Return the (X, Y) coordinate for the center point of the cell that contains the specified text.  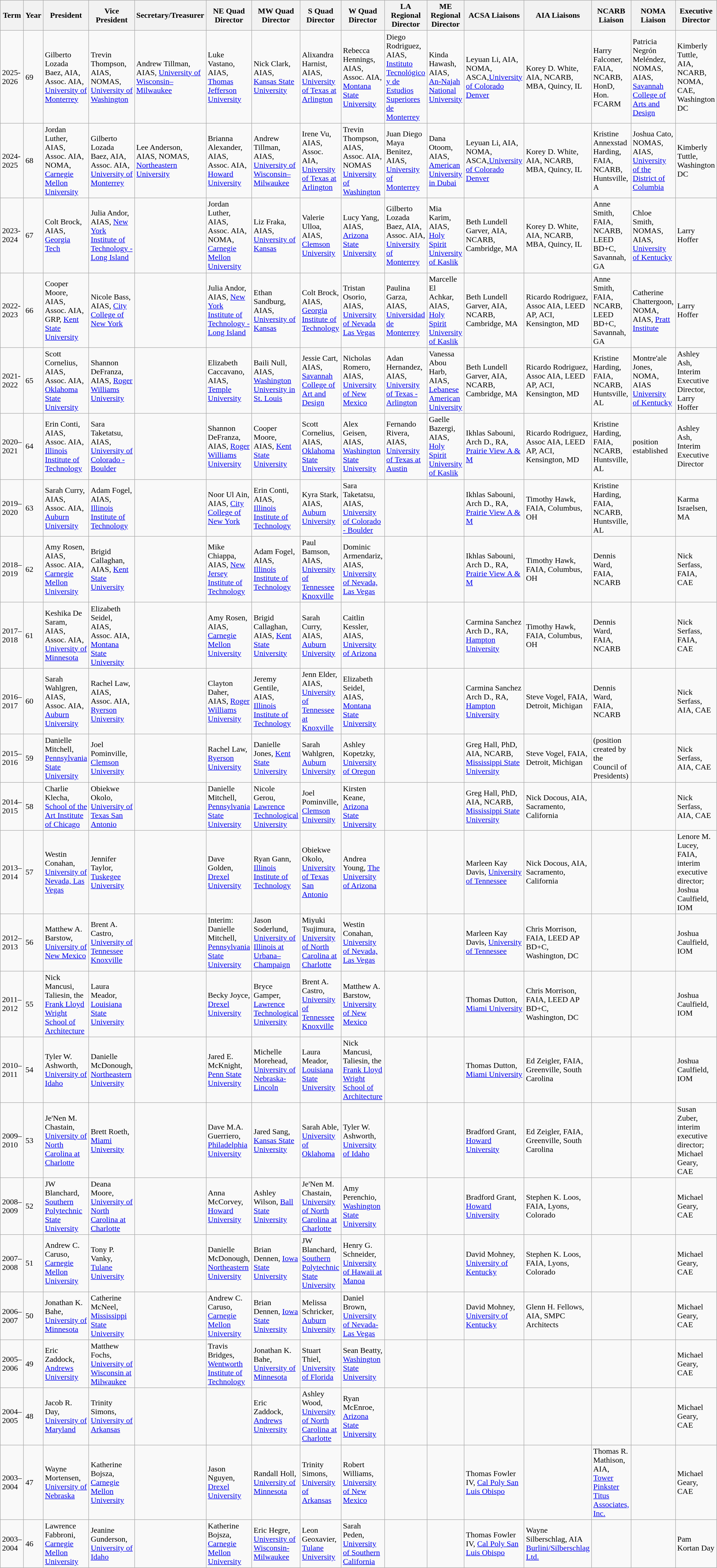
Marcelle El Achkar, AIAS, Holy Spirit University of Kaslik (446, 310)
Erin Conti, AIAS, Assoc. AIA, Illinois Institute of Technology (66, 446)
Ryan Gann, Illinois Institute of Technology (276, 872)
Robert Williams, University of New Mexico (363, 1482)
Amy Rosen, AIAS, Carnegie Mellon University (229, 635)
Jason Nguyen, Drexel University (229, 1482)
59 (34, 758)
Mia Karim, AIAS, Holy Spirit University of Kaslik (446, 235)
51 (34, 1263)
Eric Hegre, University of Wisconsin-Milwaukee (276, 1544)
Executive Director (696, 15)
Ashley Ash, Interim Executive Director (696, 446)
2007–2008 (12, 1263)
2021-2022 (12, 380)
Jared E. McKnight, Penn State University (229, 1070)
47 (34, 1482)
2009–2010 (12, 1140)
58 (34, 806)
Lenore M. Lucey, FAIA, interim executive director; Joshua Caulfield, IOM (696, 872)
2014–2015 (12, 806)
Sarah Wahlgren, AIAS, Assoc. AIA, Auburn University (66, 701)
Clayton Daher, AIAS, Roger Williams University (229, 701)
NCARB Liaison (611, 15)
Nick Clark, AIAS, Kansas State University (276, 77)
Ashley Wood, University of North Carolina at Charlotte (320, 1416)
Colt Brock, AIAS, Georgia Tech (66, 235)
64 (34, 446)
Elizabeth Caccavano, AIAS, Temple University (229, 380)
Interim: Danielle Mitchell, Pennsylvania State University (229, 943)
2022-2023 (12, 310)
Ashley Ash, Interim Executive Director, Larry Hoffer (696, 380)
Jeanine Gunderson, University of Idaho (112, 1544)
Liz Fraka, AIAS, University of Kansas (276, 235)
Daniel Brown, University of Nevada-Las Vegas (363, 1316)
NE Quad Director (229, 15)
Kyra Stark, AIAS, Auburn University (320, 508)
63 (34, 508)
Harry Falconer, FAIA, NCARB, HonD, Hon. FCARM (611, 77)
Lee Anderson, AIAS, NOMAS, Northeastern University (170, 161)
Anna McCorvey, Howard University (229, 1206)
Keshika De Saram, AIAS, Assoc. AIA, University of Minnesota (66, 635)
Noor Ul Ain, AIAS, City College of New York (229, 508)
Fernando Rivera, AIAS, University of Texas at Austin (406, 446)
Irene Vu, AIAS, Assoc. AIA, University of Texas at Arlington (320, 161)
Trevin Thompson, AIAS, NOMAS, University of Washington (112, 77)
Michelle Morehead, University of Nebraska-Lincoln (276, 1070)
56 (34, 943)
Valerie Ulloa, AIAS, Clemson University (320, 235)
Catherine Chattergoon, NOMA, AIAS, Pratt Institute (653, 310)
53 (34, 1140)
2017–2018 (12, 635)
Karma Israelsen, MA (696, 508)
Nicole Gerou, Lawrence Technological University (276, 806)
2018–2019 (12, 569)
Rebecca Hennings, AIAS, Assoc. AIA, Montana State University (363, 77)
Year (34, 15)
Matthew Fochs, University of Wisconsin at Milwaukee (112, 1364)
MW Quad Director (276, 15)
Juan Diego Maya Benitez, AIAS, University of Monterrey (406, 161)
Pam Kortan Day (696, 1544)
Jared Sang, Kansas State University (276, 1140)
Dave M.A. Guerriero, Philadelphia University (229, 1140)
Susan Zuber, interim executive director; Michael Geary, CAE (696, 1140)
2013–2014 (12, 872)
2023-2024 (12, 235)
Mike Chiappa, AIAS, New Jersey Institute of Technology (229, 569)
Elizabeth Seidel, AIAS, Assoc. AIA, Montana State University (112, 635)
2012–2013 (12, 943)
Amy Perenchio, Washington State University (363, 1206)
Charlie Klecha, School of the Art Institute of Chicago (66, 806)
Wayne Silberschlag, AIA Burlini/Silberschlag Ltd. (558, 1544)
Lucy Yang, AIAS, Arizona State University (363, 235)
46 (34, 1544)
67 (34, 235)
Erin Conti, AIAS, Illinois Institute of Technology (276, 508)
Jason Soderlund, University of Illinois at Urbana–Champaign (276, 943)
2010–2011 (12, 1070)
Sean Beatty, Washington State University (363, 1364)
President (66, 15)
Sarah Wahlgren, Auburn University (320, 758)
2024-2025 (12, 161)
Ethan Sandburg, AIAS, University of Kansas (276, 310)
Amy Rosen, AIAS, Assoc. AIA, Carnegie Mellon University (66, 569)
Joshua Cato, NOMAS, AIAS, University of the District of Columbia (653, 161)
2015–2016 (12, 758)
Danielle Jones, Kent State University (276, 758)
Sarah Curry, AIAS, Assoc. AIA, Auburn University (66, 508)
Elizabeth Seidel, AIAS, Montana State University (363, 701)
LA Regional Director (406, 15)
52 (34, 1206)
62 (34, 569)
Jennifer Taylor, Tuskegee University (112, 872)
NOMA Liaison (653, 15)
ME Regional Director (446, 15)
Sarah Peden, University of Southern California (363, 1544)
S Quad Director (320, 15)
Kimberly Tuttle, AIA, NCARB, NOMA, CAE, Washington DC (696, 77)
Sarah Able, University of Oklahoma (320, 1140)
54 (34, 1070)
Jeremy Gentile, AIAS, Illinois Institute of Technology (276, 701)
65 (34, 380)
57 (34, 872)
Montre'ale Jones, NOMA, AIAS University of Kentucky (653, 380)
68 (34, 161)
Tristan Osorio, AIAS, University of Nevada Las Vegas (363, 310)
Dominic Armendariz, AIAS, University of Nevada, Las Vegas (363, 569)
2019–2020 (12, 508)
Gaelle Bazergi, AIAS, Holy Spirit University of Kaslik (446, 446)
(position created by the Council of Presidents) (611, 758)
Chloe Smith, NOMAS, AIAS, University of Kentucky (653, 235)
Kinda Hawash, AIAS, An-Najah National University (446, 77)
AIA Liaisons (558, 15)
Ashley Wilson, Ball State University (276, 1206)
ACSA Liaisons (494, 15)
Vice President (112, 15)
Adan Hernandez, AIAS, University of Texas - Arlington (406, 380)
Becky Joyce, Drexel University (229, 1004)
Andrea Young, The University of Arizona (363, 872)
Thomas R. Mathison, AIA, Tower Pinkster Titus Associates, Inc. (611, 1482)
Wayne Mortensen, University of Nebraska (66, 1482)
Tony P. Vanky, Tulane University (112, 1263)
2005–2006 (12, 1364)
2016–2017 (12, 701)
Deana Moore, University of North Carolina at Charlotte (112, 1206)
50 (34, 1316)
Nicole Bass, AIAS, City College of New York (112, 310)
Miyuki Tsujimura, University of North Carolina at Charlotte (320, 943)
55 (34, 1004)
Stuart Thiel, University of Florida (320, 1364)
Ryan McEnroe, Arizona State University (363, 1416)
Patricia Negrón Meléndez, NOMAS, AIAS, Savannah College of Arts and Design (653, 77)
49 (34, 1364)
Ashley Kopetzky, University of Oregon (363, 758)
Brianna Alexander, AIAS, Assoc. AIA, Howard University (229, 161)
2011–2012 (12, 1004)
60 (34, 701)
Luke Vastano, AIAS, Thomas Jefferson University (229, 77)
Kirsten Keane, Arizona State University (363, 806)
Baili Null, AIAS, Washington University in St. Louis (276, 380)
Bryce Gamper, Lawrence Technological University (276, 1004)
Kimberly Tuttle, Washington DC (696, 161)
69 (34, 77)
Travis Bridges, Wentworth Institute of Technology (229, 1364)
Sarah Curry, AIAS, Auburn University (320, 635)
Vanessa Abou Harb, AIAS, Lebanese American University (446, 380)
Lawrence Fabbroni, Carnegie Mellon University (66, 1544)
Scott Cornelius, AIAS, Assoc. AIA, Oklahoma State University (66, 380)
2006–2007 (12, 1316)
Caitlin Kessler, AIAS, University of Arizona (363, 635)
Rachel Law, Ryerson University (229, 758)
66 (34, 310)
Jenn Elder, AIAS, University of Tennessee at Knoxville (320, 701)
2025-2026 (12, 77)
Leon Geoxavier, Tulane University (320, 1544)
Catherine McNeel, Mississippi State University (112, 1316)
2008–2009 (12, 1206)
Cooper Moore, AIAS, Kent State University (276, 446)
Nicholas Romero, AIAS, University of New Mexico (363, 380)
Rachel Law, AIAS, Assoc. AIA, Ryerson University (112, 701)
W Quad Director (363, 15)
Dave Golden, Drexel University (229, 872)
Secretary/Treasurer (170, 15)
Glenn H. Fellows, AIA, SMPC Architects (558, 1316)
Paulina Garza, AIAS, Universidad de Monterrey (406, 310)
2004–2005 (12, 1416)
Term (12, 15)
Diego Rodriguez, AIAS, Instituto Tecnológico y de Estudios Superiores de Monterrey (406, 77)
Melissa Schricker, Auburn University (320, 1316)
Paul Bamson, AIAS, University of Tennessee Knoxville (320, 569)
Alixandra Harnist, AIAS, University of Texas at Arlington (320, 77)
Scott Cornelius, AIAS, Oklahoma State University (320, 446)
Cooper Moore, AIAS, Assoc. AIA, GRP, Kent State University (66, 310)
Brett Roeth, Miami University (112, 1140)
Jacob R. Day, University of Maryland (66, 1416)
Dana Otoom, AIAS, American University in Dubai (446, 161)
61 (34, 635)
48 (34, 1416)
Henry G. Schneider, University of Hawaii at Manoa (363, 1263)
Colt Brock, AIAS, Georgia Institute of Technology (320, 310)
Jessie Cart, AIAS, Savannah College of Art and Design (320, 380)
position established (653, 446)
Kristine Annexstad Harding, FAIA, NCARB, Huntsville, A (611, 161)
Alex Geisen, AIAS, Washington State University (363, 446)
Trevin Thompson, AIAS, Assoc. AIA, NOMAS University of Washington (363, 161)
2020–2021 (12, 446)
Randall Holl, University of Minnesota (276, 1482)
